Determine the [x, y] coordinate at the center of the cell enclosing the given text.  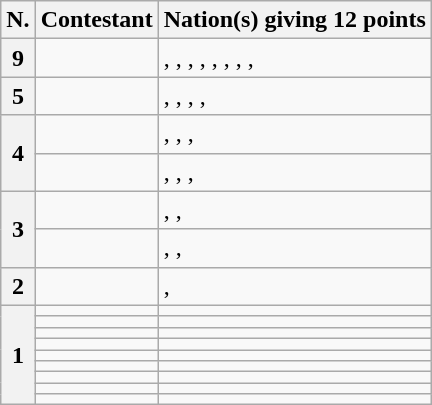
2 [18, 286]
3 [18, 229]
5 [18, 96]
, , , , , , , , [294, 58]
Nation(s) giving 12 points [294, 20]
Contestant [96, 20]
, [294, 286]
, , , , [294, 96]
4 [18, 153]
9 [18, 58]
1 [18, 355]
N. [18, 20]
